Search for the cell housing the specified text and yield its (X, Y) center coordinate. 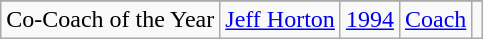
1994 (370, 20)
Coach (435, 20)
Co-Coach of the Year (110, 20)
Jeff Horton (280, 20)
